Extract the [x, y] coordinate from the center of the cell holding the provided text.  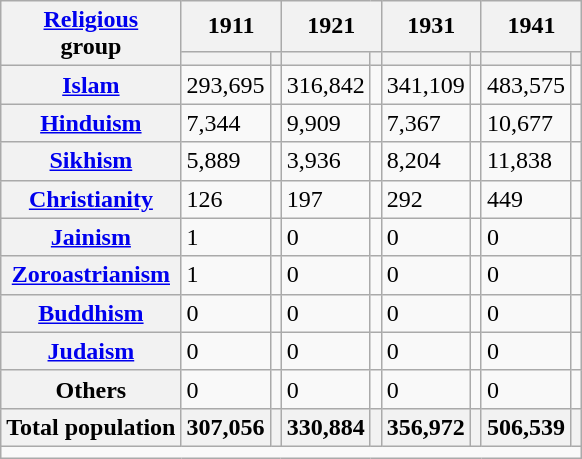
Islam [91, 85]
293,695 [226, 85]
7,367 [426, 123]
Hinduism [91, 123]
5,889 [226, 161]
3,936 [326, 161]
126 [226, 199]
356,972 [426, 427]
Others [91, 389]
1921 [331, 26]
330,884 [326, 427]
7,344 [226, 123]
8,204 [426, 161]
Religiousgroup [91, 34]
Zoroastrianism [91, 275]
10,677 [526, 123]
Buddhism [91, 313]
292 [426, 199]
506,539 [526, 427]
449 [526, 199]
Christianity [91, 199]
483,575 [526, 85]
Total population [91, 427]
9,909 [326, 123]
1941 [531, 26]
11,838 [526, 161]
341,109 [426, 85]
316,842 [326, 85]
1911 [231, 26]
Jainism [91, 237]
307,056 [226, 427]
Sikhism [91, 161]
1931 [431, 26]
197 [326, 199]
Judaism [91, 351]
